Find where the given text appears and provide that cell's center as (X, Y) coordinate. 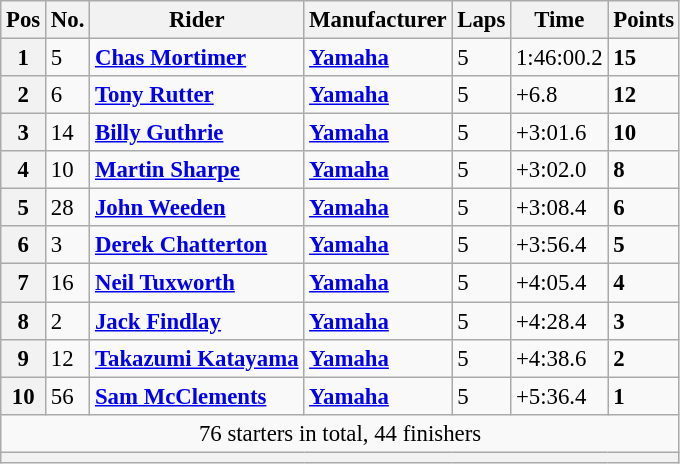
15 (644, 58)
Manufacturer (378, 20)
9 (24, 358)
Derek Chatterton (197, 245)
Martin Sharpe (197, 170)
John Weeden (197, 208)
Sam McClements (197, 396)
7 (24, 283)
56 (68, 396)
Points (644, 20)
Tony Rutter (197, 95)
Chas Mortimer (197, 58)
+5:36.4 (560, 396)
+3:02.0 (560, 170)
+6.8 (560, 95)
No. (68, 20)
Billy Guthrie (197, 133)
Pos (24, 20)
16 (68, 283)
+4:28.4 (560, 321)
+4:05.4 (560, 283)
+3:08.4 (560, 208)
76 starters in total, 44 finishers (340, 433)
Time (560, 20)
Neil Tuxworth (197, 283)
Laps (482, 20)
Rider (197, 20)
Takazumi Katayama (197, 358)
28 (68, 208)
Jack Findlay (197, 321)
14 (68, 133)
1:46:00.2 (560, 58)
+4:38.6 (560, 358)
+3:01.6 (560, 133)
+3:56.4 (560, 245)
